Return the [x, y] coordinate for the center point of the cell that contains the specified text.  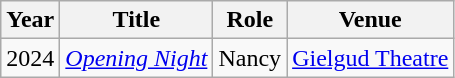
Role [250, 20]
Gielgud Theatre [370, 58]
2024 [30, 58]
Opening Night [136, 58]
Title [136, 20]
Venue [370, 20]
Year [30, 20]
Nancy [250, 58]
